For the text-containing cell, return its midpoint in [x, y] coordinate format. 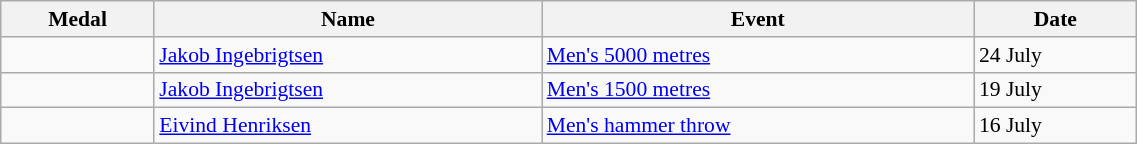
Men's hammer throw [758, 126]
Name [348, 19]
Eivind Henriksen [348, 126]
Date [1056, 19]
Men's 1500 metres [758, 90]
Men's 5000 metres [758, 55]
16 July [1056, 126]
Event [758, 19]
19 July [1056, 90]
Medal [78, 19]
24 July [1056, 55]
